Locate the cell with the specified text and output its [X, Y] center coordinate. 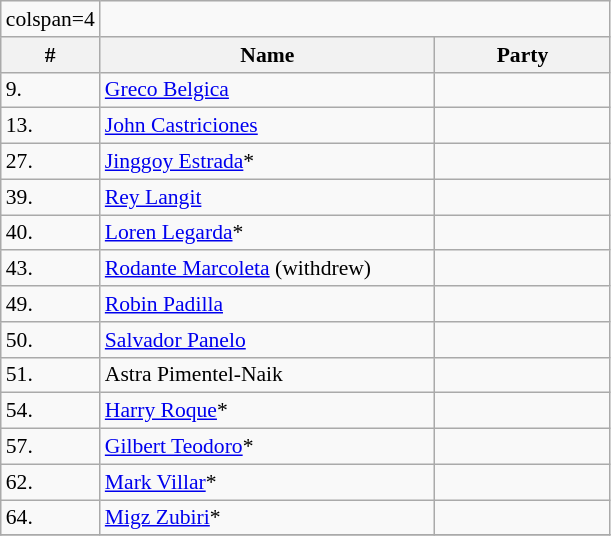
Name [268, 55]
39. [50, 197]
Mark Villar* [268, 482]
57. [50, 447]
Harry Roque* [268, 411]
Migz Zubiri* [268, 518]
John Castriciones [268, 126]
Rey Langit [268, 197]
Greco Belgica [268, 90]
64. [50, 518]
# [50, 55]
62. [50, 482]
43. [50, 269]
13. [50, 126]
9. [50, 90]
49. [50, 304]
54. [50, 411]
40. [50, 233]
Salvador Panelo [268, 340]
27. [50, 162]
50. [50, 340]
Robin Padilla [268, 304]
Gilbert Teodoro* [268, 447]
Loren Legarda* [268, 233]
Astra Pimentel-Naik [268, 375]
51. [50, 375]
Rodante Marcoleta (withdrew) [268, 269]
Jinggoy Estrada* [268, 162]
Party [522, 55]
colspan=4 [50, 19]
